Output the (X, Y) coordinate of the center of the cell containing the given text.  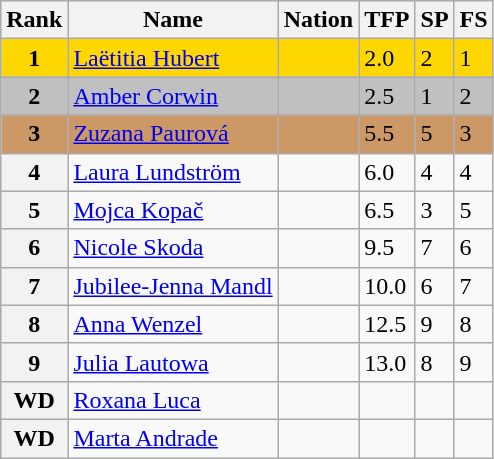
Name (173, 20)
6.5 (387, 210)
SP (434, 20)
9.5 (387, 248)
TFP (387, 20)
Rank (34, 20)
Roxana Luca (173, 400)
Marta Andrade (173, 438)
FS (474, 20)
Mojca Kopač (173, 210)
Amber Corwin (173, 96)
Anna Wenzel (173, 324)
Zuzana Paurová (173, 134)
Nation (318, 20)
Jubilee-Jenna Mandl (173, 286)
10.0 (387, 286)
5.5 (387, 134)
2.0 (387, 58)
13.0 (387, 362)
2.5 (387, 96)
6.0 (387, 172)
Julia Lautowa (173, 362)
Nicole Skoda (173, 248)
Laura Lundström (173, 172)
Laëtitia Hubert (173, 58)
12.5 (387, 324)
